Identify which cell holds the provided text, then report its [X, Y] central coordinate. 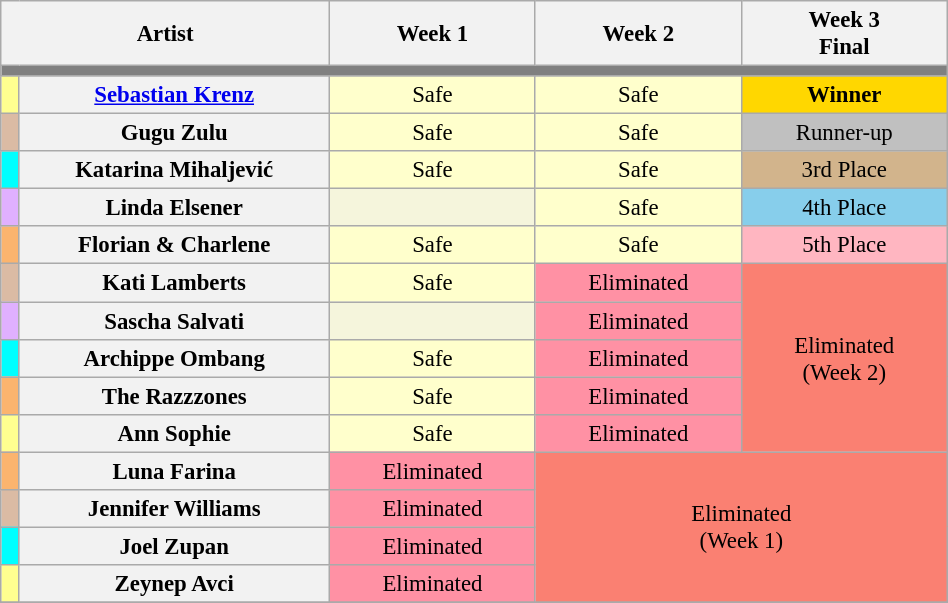
Runner-up [844, 133]
Week 1 [432, 34]
Archippe Ombang [174, 358]
Sebastian Krenz [174, 95]
Kati Lamberts [174, 283]
Luna Farina [174, 471]
5th Place [844, 245]
Week 2 [638, 34]
3rd Place [844, 170]
Artist [166, 34]
Week 3Final [844, 34]
Joel Zupan [174, 546]
Gugu Zulu [174, 133]
Linda Elsener [174, 208]
Eliminated(Week 2) [844, 358]
The Razzzones [174, 396]
Winner [844, 95]
Ann Sophie [174, 433]
Zeynep Avci [174, 584]
4th Place [844, 208]
Sascha Salvati [174, 321]
Jennifer Williams [174, 509]
Katarina Mihaljević [174, 170]
Eliminated(Week 1) [741, 527]
Florian & Charlene [174, 245]
